Scan for the cell matching the given text and deliver its [x, y] coordinate at center. 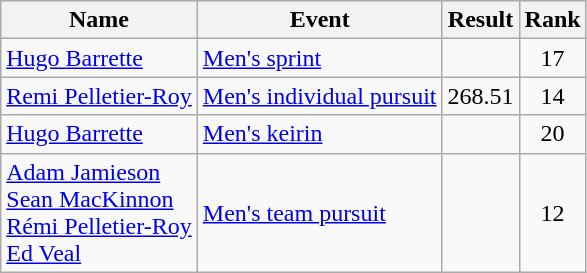
14 [552, 96]
12 [552, 212]
Men's team pursuit [320, 212]
Men's individual pursuit [320, 96]
17 [552, 58]
268.51 [480, 96]
Rank [552, 20]
Name [100, 20]
Adam JamiesonSean MacKinnonRémi Pelletier-RoyEd Veal [100, 212]
Result [480, 20]
Men's sprint [320, 58]
Event [320, 20]
Men's keirin [320, 134]
20 [552, 134]
Remi Pelletier-Roy [100, 96]
